Identify which cell holds the provided text, then report its [x, y] central coordinate. 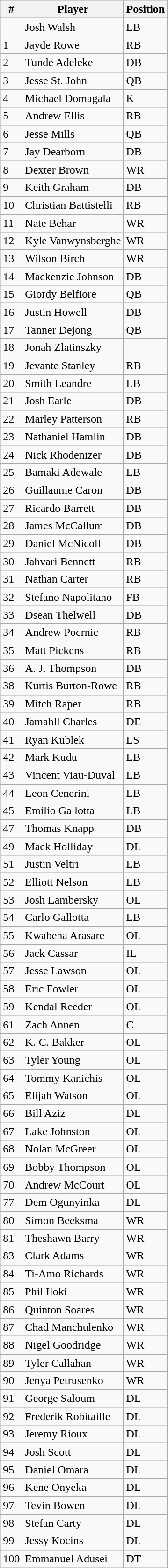
Kene Onyeka [73, 1488]
25 [11, 472]
81 [11, 1238]
Justin Howell [73, 312]
Theshawn Barry [73, 1238]
85 [11, 1291]
93 [11, 1434]
10 [11, 205]
56 [11, 953]
83 [11, 1256]
Nick Rhodenizer [73, 454]
41 [11, 739]
94 [11, 1452]
15 [11, 294]
Josh Earle [73, 401]
Jeremy Rioux [73, 1434]
Vincent Viau-Duval [73, 775]
FB [146, 597]
58 [11, 989]
57 [11, 971]
49 [11, 846]
Tommy Kanichis [73, 1078]
Guillaume Caron [73, 490]
36 [11, 668]
Stefano Napolitano [73, 597]
Tyler Callahan [73, 1363]
Jay Dearborn [73, 152]
59 [11, 1006]
Jonah Zlatinszky [73, 348]
30 [11, 562]
Zach Annen [73, 1024]
Simon Beeksma [73, 1220]
Wilson Birch [73, 259]
Stefan Carty [73, 1523]
Michael Domagala [73, 98]
12 [11, 241]
Chad Manchulenko [73, 1327]
Jamahll Charles [73, 722]
C [146, 1024]
Kyle Vanwynsberghe [73, 241]
Josh Scott [73, 1452]
90 [11, 1381]
7 [11, 152]
Frederik Robitaille [73, 1416]
Dexter Brown [73, 169]
14 [11, 277]
Nate Behar [73, 223]
18 [11, 348]
Andrew McCourt [73, 1185]
Leon Cenerini [73, 793]
Ricardo Barrett [73, 508]
2 [11, 63]
27 [11, 508]
Emilio Gallotta [73, 811]
Kurtis Burton-Rowe [73, 686]
K [146, 98]
Position [146, 9]
63 [11, 1060]
98 [11, 1523]
45 [11, 811]
97 [11, 1505]
Ti-Amo Richards [73, 1274]
James McCallum [73, 526]
Josh Walsh [73, 27]
44 [11, 793]
Clark Adams [73, 1256]
Marley Patterson [73, 419]
Kendal Reeder [73, 1006]
100 [11, 1559]
17 [11, 330]
43 [11, 775]
86 [11, 1309]
13 [11, 259]
55 [11, 935]
11 [11, 223]
Bamaki Adewale [73, 472]
Elijah Watson [73, 1096]
Josh Lambersky [73, 900]
Tanner Dejong [73, 330]
George Saloum [73, 1399]
Nathan Carter [73, 579]
19 [11, 365]
Dsean Thelwell [73, 615]
68 [11, 1149]
Bobby Thompson [73, 1167]
89 [11, 1363]
9 [11, 187]
Christian Battistelli [73, 205]
DT [146, 1559]
26 [11, 490]
31 [11, 579]
87 [11, 1327]
47 [11, 829]
42 [11, 757]
22 [11, 419]
33 [11, 615]
99 [11, 1541]
24 [11, 454]
Smith Leandre [73, 383]
92 [11, 1416]
64 [11, 1078]
77 [11, 1203]
5 [11, 116]
Daniel McNicoll [73, 544]
Lake Johnston [73, 1131]
Mark Kudu [73, 757]
38 [11, 686]
20 [11, 383]
Mitch Raper [73, 704]
95 [11, 1470]
40 [11, 722]
61 [11, 1024]
Daniel Omara [73, 1470]
6 [11, 134]
80 [11, 1220]
DE [146, 722]
8 [11, 169]
16 [11, 312]
Matt Pickens [73, 650]
Justin Veltri [73, 864]
Nigel Goodridge [73, 1345]
21 [11, 401]
23 [11, 437]
Kwabena Arasare [73, 935]
88 [11, 1345]
Tevin Bowen [73, 1505]
35 [11, 650]
Nathaniel Hamlin [73, 437]
Player [73, 9]
Tunde Adeleke [73, 63]
67 [11, 1131]
Mack Holliday [73, 846]
Phil Iloki [73, 1291]
Nolan McGreer [73, 1149]
Tyler Young [73, 1060]
Andrew Ellis [73, 116]
Bill Aziz [73, 1114]
Jevante Stanley [73, 365]
Jahvari Bennett [73, 562]
70 [11, 1185]
Jesse Mills [73, 134]
4 [11, 98]
29 [11, 544]
51 [11, 864]
69 [11, 1167]
Jesse St. John [73, 80]
Dem Ogunyinka [73, 1203]
Eric Fowler [73, 989]
3 [11, 80]
A. J. Thompson [73, 668]
1 [11, 45]
53 [11, 900]
52 [11, 882]
Jack Cassar [73, 953]
Emmanuel Adusei [73, 1559]
34 [11, 633]
54 [11, 918]
Ryan Kublek [73, 739]
K. C. Bakker [73, 1042]
28 [11, 526]
62 [11, 1042]
Thomas Knapp [73, 829]
Keith Graham [73, 187]
Andrew Pocrnic [73, 633]
65 [11, 1096]
Elliott Nelson [73, 882]
Giordy Belfiore [73, 294]
84 [11, 1274]
# [11, 9]
39 [11, 704]
32 [11, 597]
96 [11, 1488]
Jayde Rowe [73, 45]
91 [11, 1399]
Quinton Soares [73, 1309]
Jesse Lawson [73, 971]
IL [146, 953]
Carlo Gallotta [73, 918]
Jenya Petrusenko [73, 1381]
Mackenzie Johnson [73, 277]
66 [11, 1114]
LS [146, 739]
Jessy Kocins [73, 1541]
